Extract the [x, y] coordinate from the center of the cell holding the provided text.  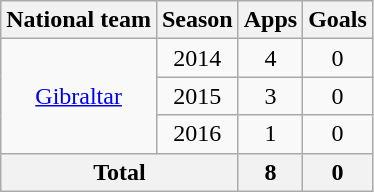
2014 [197, 58]
2015 [197, 96]
2016 [197, 134]
1 [270, 134]
4 [270, 58]
Goals [338, 20]
Season [197, 20]
Total [120, 172]
8 [270, 172]
3 [270, 96]
Gibraltar [79, 96]
Apps [270, 20]
National team [79, 20]
